For the text-containing cell, return its midpoint in (x, y) coordinate format. 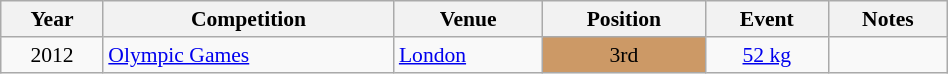
London (468, 55)
Position (624, 19)
Competition (248, 19)
Venue (468, 19)
3rd (624, 55)
Year (52, 19)
Notes (888, 19)
Olympic Games (248, 55)
2012 (52, 55)
Event (766, 19)
52 kg (766, 55)
